Detect which cell encompasses the target text, then output its (X, Y) center coordinate. 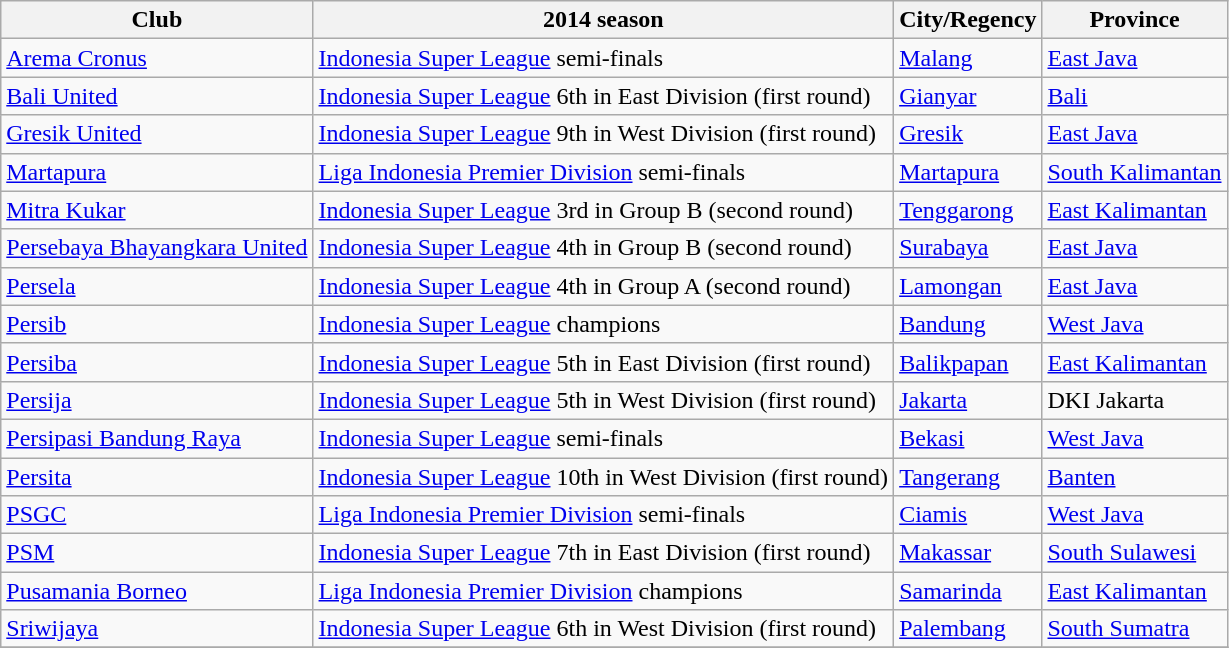
Palembang (968, 629)
Indonesia Super League 5th in West Division (first round) (604, 400)
Indonesia Super League 3rd in Group B (second round) (604, 210)
South Kalimantan (1134, 172)
Sriwijaya (157, 629)
Indonesia Super League 10th in West Division (first round) (604, 477)
Gianyar (968, 96)
Bali United (157, 96)
Persipasi Bandung Raya (157, 438)
Liga Indonesia Premier Division champions (604, 591)
South Sulawesi (1134, 553)
Bandung (968, 324)
Indonesia Super League 6th in East Division (first round) (604, 96)
Arema Cronus (157, 58)
Indonesia Super League 6th in West Division (first round) (604, 629)
2014 season (604, 20)
Indonesia Super League 5th in East Division (first round) (604, 362)
Pusamania Borneo (157, 591)
Indonesia Super League champions (604, 324)
Samarinda (968, 591)
Jakarta (968, 400)
Banten (1134, 477)
Persija (157, 400)
PSM (157, 553)
Bekasi (968, 438)
City/Regency (968, 20)
Tenggarong (968, 210)
Persib (157, 324)
Province (1134, 20)
Indonesia Super League 7th in East Division (first round) (604, 553)
South Sumatra (1134, 629)
Malang (968, 58)
Club (157, 20)
DKI Jakarta (1134, 400)
Lamongan (968, 286)
Gresik (968, 134)
PSGC (157, 515)
Gresik United (157, 134)
Indonesia Super League 4th in Group A (second round) (604, 286)
Persiba (157, 362)
Mitra Kukar (157, 210)
Surabaya (968, 248)
Ciamis (968, 515)
Makassar (968, 553)
Tangerang (968, 477)
Persita (157, 477)
Bali (1134, 96)
Persebaya Bhayangkara United (157, 248)
Indonesia Super League 4th in Group B (second round) (604, 248)
Balikpapan (968, 362)
Indonesia Super League 9th in West Division (first round) (604, 134)
Persela (157, 286)
